Find where the given text appears and provide that cell's center as [X, Y] coordinate. 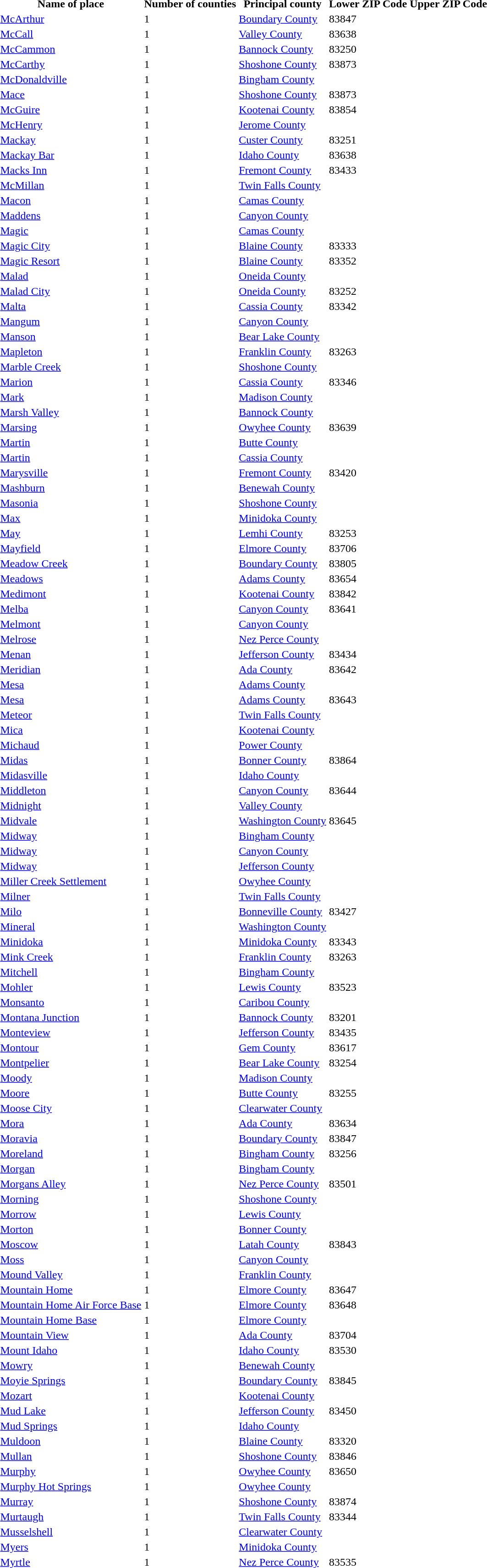
83644 [368, 790]
83647 [368, 1290]
83845 [368, 1380]
83842 [368, 594]
83333 [368, 246]
83434 [368, 654]
83344 [368, 1517]
Caribou County [283, 1002]
83523 [368, 987]
83874 [368, 1502]
83530 [368, 1350]
83654 [368, 579]
83501 [368, 1184]
83320 [368, 1441]
83843 [368, 1244]
83641 [368, 609]
83342 [368, 306]
83250 [368, 49]
Latah County [283, 1244]
83650 [368, 1471]
83648 [368, 1305]
83201 [368, 1017]
83420 [368, 473]
83706 [368, 548]
83846 [368, 1456]
83251 [368, 140]
83450 [368, 1411]
83256 [368, 1154]
83617 [368, 1048]
83346 [368, 382]
Gem County [283, 1048]
Jerome County [283, 125]
Custer County [283, 140]
83864 [368, 760]
Power County [283, 745]
83352 [368, 261]
83645 [368, 821]
83634 [368, 1123]
83639 [368, 427]
83427 [368, 911]
83343 [368, 942]
83253 [368, 533]
83704 [368, 1335]
83435 [368, 1032]
83642 [368, 669]
83433 [368, 170]
Lemhi County [283, 533]
83643 [368, 700]
Bonneville County [283, 911]
83254 [368, 1063]
83255 [368, 1093]
83854 [368, 110]
83252 [368, 291]
83805 [368, 563]
